Search for the cell housing the specified text and yield its (X, Y) center coordinate. 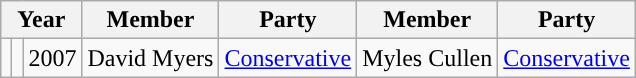
2007 (52, 58)
David Myers (150, 58)
Myles Cullen (428, 58)
Year (42, 20)
